Detect which cell encompasses the target text, then output its (X, Y) center coordinate. 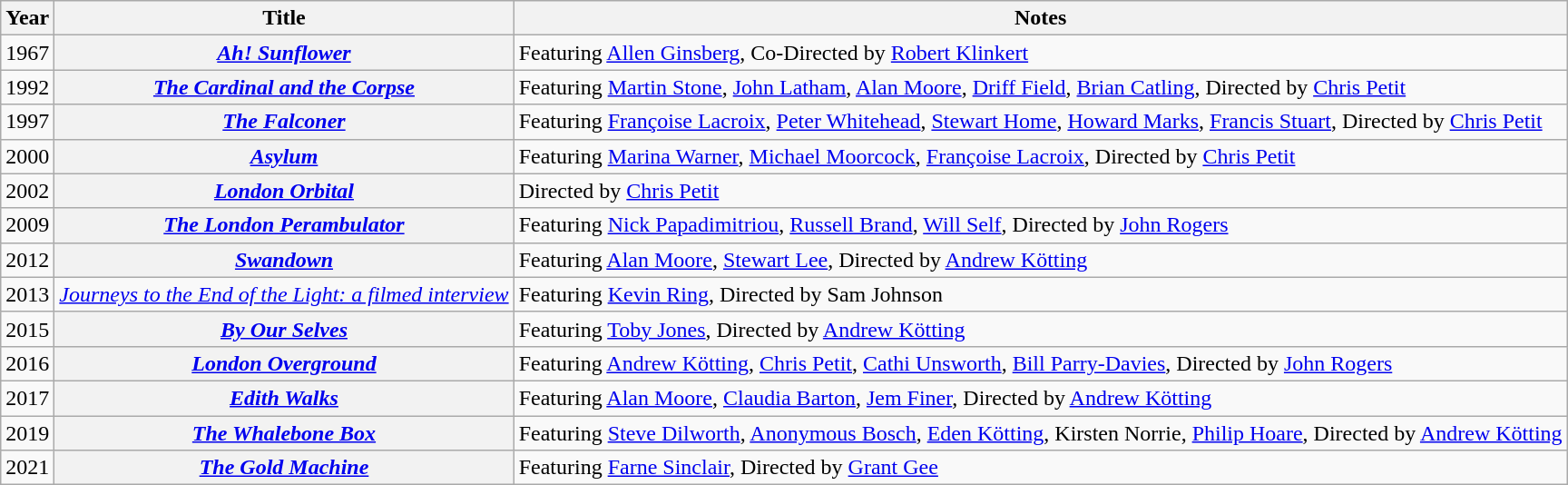
2017 (27, 398)
Featuring Alan Moore, Claudia Barton, Jem Finer, Directed by Andrew Kötting (1040, 398)
2019 (27, 433)
2016 (27, 363)
Swandown (284, 260)
Featuring Kevin Ring, Directed by Sam Johnson (1040, 294)
1997 (27, 122)
The Cardinal and the Corpse (284, 87)
Featuring Andrew Kötting, Chris Petit, Cathi Unsworth, Bill Parry-Davies, Directed by John Rogers (1040, 363)
1967 (27, 53)
The London Perambulator (284, 225)
Directed by Chris Petit (1040, 191)
2015 (27, 329)
2009 (27, 225)
The Gold Machine (284, 468)
Featuring Nick Papadimitriou, Russell Brand, Will Self, Directed by John Rogers (1040, 225)
The Falconer (284, 122)
Featuring Steve Dilworth, Anonymous Bosch, Eden Kötting, Kirsten Norrie, Philip Hoare, Directed by Andrew Kötting (1040, 433)
Journeys to the End of the Light: a filmed interview (284, 294)
London Orbital (284, 191)
Featuring Alan Moore, Stewart Lee, Directed by Andrew Kötting (1040, 260)
Featuring Martin Stone, John Latham, Alan Moore, Driff Field, Brian Catling, Directed by Chris Petit (1040, 87)
2002 (27, 191)
The Whalebone Box (284, 433)
2012 (27, 260)
1992 (27, 87)
London Overground (284, 363)
2021 (27, 468)
Year (27, 18)
Notes (1040, 18)
By Our Selves (284, 329)
Featuring Marina Warner, Michael Moorcock, Françoise Lacroix, Directed by Chris Petit (1040, 156)
Title (284, 18)
Ah! Sunflower (284, 53)
Featuring Allen Ginsberg, Co-Directed by Robert Klinkert (1040, 53)
Featuring Françoise Lacroix, Peter Whitehead, Stewart Home, Howard Marks, Francis Stuart, Directed by Chris Petit (1040, 122)
Asylum (284, 156)
2000 (27, 156)
2013 (27, 294)
Featuring Toby Jones, Directed by Andrew Kötting (1040, 329)
Featuring Farne Sinclair, Directed by Grant Gee (1040, 468)
Edith Walks (284, 398)
